Extract the [x, y] coordinate from the center of the cell holding the provided text.  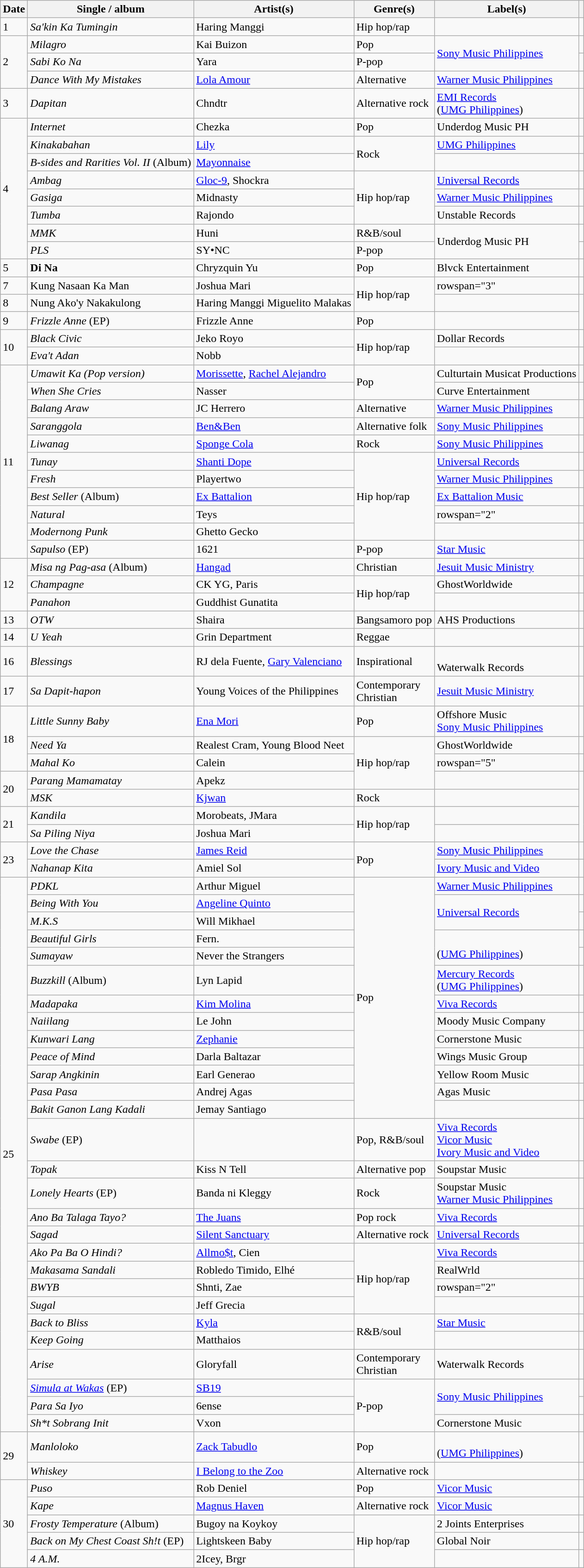
Alternative pop [394, 1170]
Will Mikhael [274, 921]
Apekz [274, 780]
Shanti Dope [274, 461]
Reggae [394, 637]
Culturtain Musicat Productions [507, 373]
Beautiful Girls [111, 939]
Black Civic [111, 338]
Gloc-9, Shockra [274, 180]
Makasama Sandali [111, 1270]
Nobb [274, 356]
MMK [111, 232]
Arise [111, 1364]
BWYB [111, 1287]
Yellow Room Music [507, 1074]
Para Sa Iyo [111, 1405]
Realest Cram, Young Blood Neet [274, 745]
SY•NC [274, 250]
Sumayaw [111, 956]
Soupstar Music [507, 1170]
Internet [111, 127]
Milagro [111, 44]
Matthaios [274, 1340]
Agas Music [507, 1092]
Gasiga [111, 197]
Saranggola [111, 426]
Eva't Adan [111, 356]
Zephanie [274, 1039]
Fern. [274, 939]
Ben&Ben [274, 426]
JC Herrero [274, 409]
Kai Buizon [274, 44]
Ambag [111, 180]
16 [14, 661]
Frizzle Anne (EP) [111, 321]
Pop, R&B/soul [394, 1140]
8 [14, 303]
AHS Productions [507, 620]
21 [14, 824]
Need Ya [111, 745]
Simula at Wakas (EP) [111, 1388]
Lonely Hearts (EP) [111, 1193]
Rajondo [274, 215]
Morobeats, JMara [274, 815]
Ako Pa Ba O Hindi? [111, 1252]
Back on My Chest Coast Sh!t (EP) [111, 1541]
Keep Going [111, 1340]
Hangad [274, 567]
Jeff Grecia [274, 1305]
Mayonnaise [274, 162]
Date [14, 9]
Blessings [111, 661]
Bakit Ganon Lang Kadali [111, 1109]
11 [14, 461]
Ex Battalion Music [507, 496]
Never the Strangers [274, 956]
Best Seller (Album) [111, 496]
1621 [274, 549]
Kandila [111, 815]
Sa Piling Niya [111, 833]
Kiss N Tell [274, 1170]
Ivory Music and Video [507, 868]
Midnasty [274, 197]
12 [14, 585]
RealWrld [507, 1270]
Champagne [111, 585]
Frosty Temperature (Album) [111, 1524]
Zack Tabudlo [274, 1446]
Moody Music Company [507, 1021]
Sponge Cola [274, 444]
Swabe (EP) [111, 1140]
I Belong to the Zoo [274, 1471]
14 [14, 637]
9 [14, 321]
Pop rock [394, 1217]
Darla Baltazar [274, 1056]
Sagad [111, 1235]
Kim Molina [274, 1004]
Puso [111, 1489]
Kunwari Lang [111, 1039]
Silent Sanctuary [274, 1235]
PLS [111, 250]
Ano Ba Talaga Tayo? [111, 1217]
Shaira [274, 620]
29 [14, 1456]
RJ dela Fuente, Gary Valenciano [274, 661]
Young Voices of the Philippines [274, 691]
Soupstar MusicWarner Music Philippines [507, 1193]
20 [14, 789]
Kjwan [274, 798]
Amiel Sol [274, 868]
2 Joints Enterprises [507, 1524]
Wings Music Group [507, 1056]
Huni [274, 232]
Mercury Records(UMG Philippines) [507, 980]
Panahon [111, 602]
Shnti, Zae [274, 1287]
M.K.S [111, 921]
1 [14, 27]
Fresh [111, 479]
Nahanap Kita [111, 868]
Rob Deniel [274, 1489]
Naiilang [111, 1021]
Lily [274, 145]
When She Cries [111, 391]
Misa ng Pag-asa (Album) [111, 567]
Sapulso (EP) [111, 549]
Chryzquin Yu [274, 268]
Haring Manggi [274, 27]
Blvck Entertainment [507, 268]
Lyn Lapid [274, 980]
Liwanag [111, 444]
U Yeah [111, 637]
2Icey, Brgr [274, 1559]
Topak [111, 1170]
Frizzle Anne [274, 321]
13 [14, 620]
Ghetto Gecko [274, 532]
Natural [111, 514]
Buzzkill (Album) [111, 980]
Jemay Santiago [274, 1109]
Allmo$t, Cien [274, 1252]
Sugal [111, 1305]
Sa'kin Ka Tumingin [111, 27]
Label(s) [507, 9]
UMG Philippines [507, 145]
Sa Dapit-hapon [111, 691]
Modernong Punk [111, 532]
Back to Bliss [111, 1323]
Whiskey [111, 1471]
Robledo Timido, Elhé [274, 1270]
Ex Battalion [274, 496]
Kinakabahan [111, 145]
The Juans [274, 1217]
Curve Entertainment [507, 391]
25 [14, 1154]
Yara [274, 62]
6ense [274, 1405]
Ena Mori [274, 721]
17 [14, 691]
Angeline Quinto [274, 903]
Inspirational [394, 661]
Vxon [274, 1423]
Global Noir [507, 1541]
7 [14, 286]
Le John [274, 1021]
Pasa Pasa [111, 1092]
Magnus Haven [274, 1506]
Chndtr [274, 104]
Alternative folk [394, 426]
Sarap Angkinin [111, 1074]
Sabi Ko Na [111, 62]
Offshore MusicSony Music Philippines [507, 721]
Being With You [111, 903]
Single / album [111, 9]
Sh*t Sobrang Init [111, 1423]
PDKL [111, 886]
Gloryfall [274, 1364]
Parang Mamamatay [111, 780]
Jeko Royo [274, 338]
Nasser [274, 391]
Nung Ako'y Nakakulong [111, 303]
Haring Manggi Miguelito Malakas [274, 303]
Tunay [111, 461]
2 [14, 62]
Unstable Records [507, 215]
Manloloko [111, 1446]
Di Na [111, 268]
B-sides and Rarities Vol. II (Album) [111, 162]
Kape [111, 1506]
Lola Amour [274, 79]
Umawit Ka (Pop version) [111, 373]
Kyla [274, 1323]
18 [14, 738]
Love the Chase [111, 851]
Madapaka [111, 1004]
Artist(s) [274, 9]
Balang Araw [111, 409]
Banda ni Kleggy [274, 1193]
Genre(s) [394, 9]
Teys [274, 514]
Chezka [274, 127]
Tumba [111, 215]
4 [14, 189]
Playertwo [274, 479]
3 [14, 104]
SB19 [274, 1388]
Christian [394, 567]
Earl Generao [274, 1074]
MSK [111, 798]
Dollar Records [507, 338]
Dance With My Mistakes [111, 79]
James Reid [274, 851]
EMI Records(UMG Philippines) [507, 104]
Guddhist Gunatita [274, 602]
10 [14, 347]
rowspan="3" [507, 286]
rowspan="5" [507, 763]
Viva RecordsVicor MusicIvory Music and Video [507, 1140]
Bangsamoro pop [394, 620]
5 [14, 268]
Arthur Miguel [274, 886]
Andrej Agas [274, 1092]
30 [14, 1524]
Kung Nasaan Ka Man [111, 286]
Grin Department [274, 637]
Calein [274, 763]
Dapitan [111, 104]
23 [14, 860]
CK YG, Paris [274, 585]
Bugoy na Koykoy [274, 1524]
Little Sunny Baby [111, 721]
4 A.M. [111, 1559]
Morissette, Rachel Alejandro [274, 373]
Lightskeen Baby [274, 1541]
OTW [111, 620]
Mahal Ko [111, 763]
Peace of Mind [111, 1056]
